Output the [x, y] coordinate of the center of the cell containing the given text.  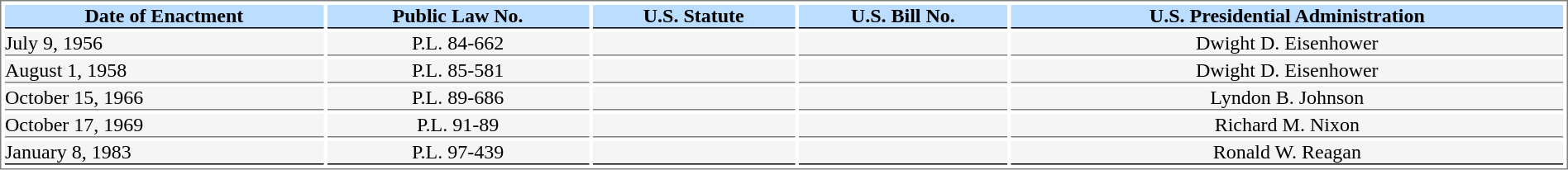
P.L. 85-581 [458, 71]
Date of Enactment [164, 17]
January 8, 1983 [164, 153]
Lyndon B. Johnson [1287, 98]
U.S. Bill No. [903, 17]
October 17, 1969 [164, 125]
P.L. 97-439 [458, 153]
U.S. Statute [693, 17]
Ronald W. Reagan [1287, 153]
August 1, 1958 [164, 71]
October 15, 1966 [164, 98]
U.S. Presidential Administration [1287, 17]
Public Law No. [458, 17]
P.L. 84-662 [458, 44]
P.L. 91-89 [458, 125]
P.L. 89-686 [458, 98]
Richard M. Nixon [1287, 125]
July 9, 1956 [164, 44]
